Provide the [X, Y] coordinate of the cell's center where the given text is located.  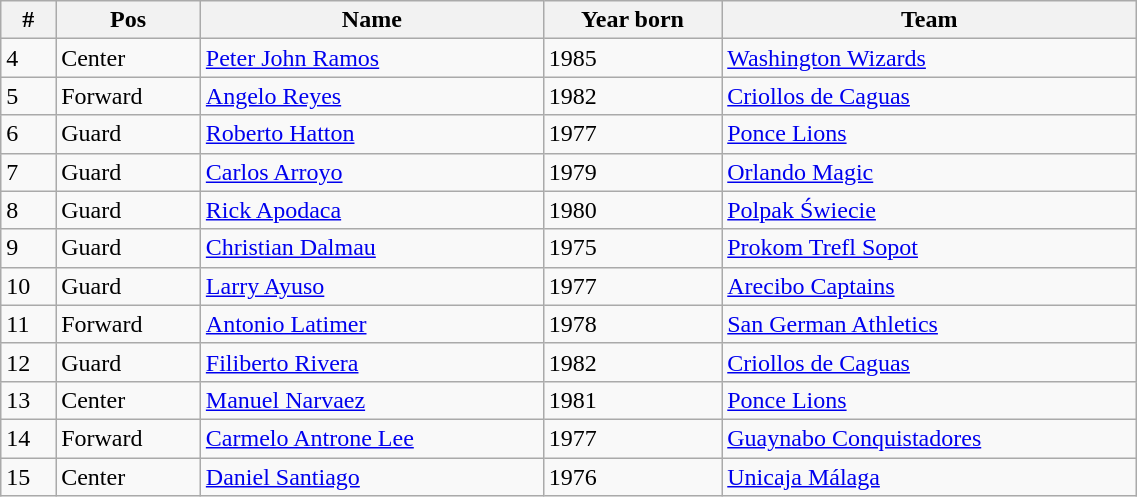
1981 [632, 400]
15 [28, 477]
1976 [632, 477]
1985 [632, 58]
5 [28, 96]
6 [28, 134]
Peter John Ramos [372, 58]
Roberto Hatton [372, 134]
Guaynabo Conquistadores [930, 438]
1979 [632, 172]
12 [28, 362]
San German Athletics [930, 324]
Arecibo Captains [930, 286]
Manuel Narvaez [372, 400]
Year born [632, 20]
Daniel Santiago [372, 477]
Larry Ayuso [372, 286]
1978 [632, 324]
8 [28, 210]
Filiberto Rivera [372, 362]
# [28, 20]
Unicaja Málaga [930, 477]
Angelo Reyes [372, 96]
Washington Wizards [930, 58]
9 [28, 248]
14 [28, 438]
Prokom Trefl Sopot [930, 248]
Carmelo Antrone Lee [372, 438]
4 [28, 58]
7 [28, 172]
Rick Apodaca [372, 210]
13 [28, 400]
Polpak Świecie [930, 210]
11 [28, 324]
Name [372, 20]
Antonio Latimer [372, 324]
Orlando Magic [930, 172]
Carlos Arroyo [372, 172]
Team [930, 20]
Christian Dalmau [372, 248]
Pos [128, 20]
10 [28, 286]
1975 [632, 248]
1980 [632, 210]
